Scan for the cell matching the given text and deliver its [X, Y] coordinate at center. 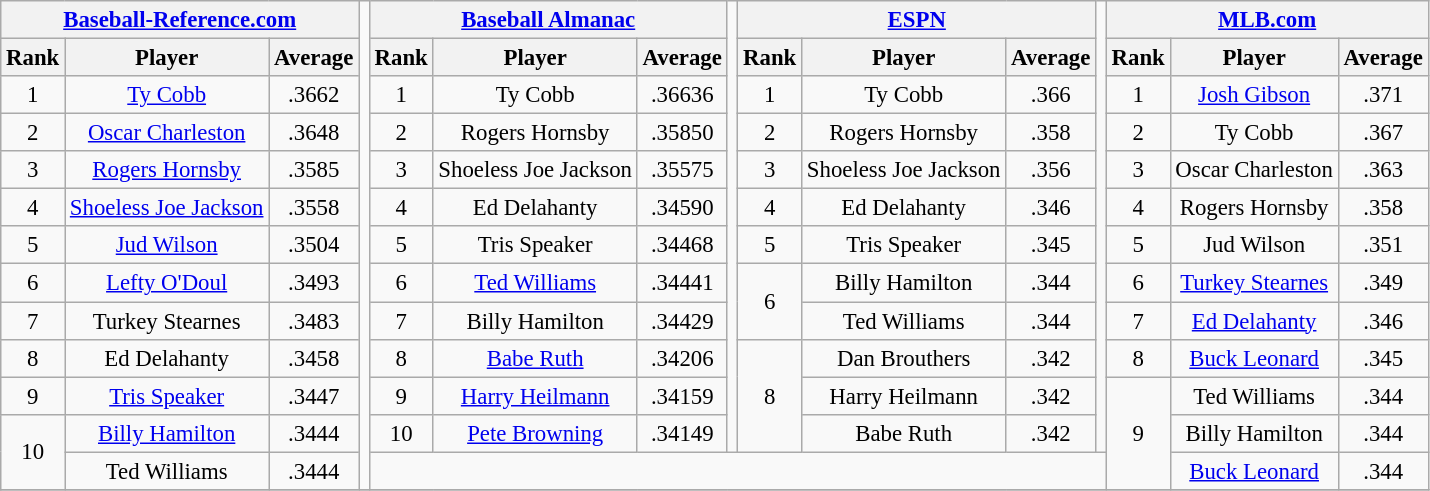
.3458 [314, 358]
.3558 [314, 208]
.34206 [682, 358]
.3504 [314, 245]
.367 [1383, 133]
.34590 [682, 208]
Baseball-Reference.com [180, 20]
Dan Brouthers [904, 358]
.35575 [682, 170]
.34159 [682, 396]
Baseball Almanac [548, 20]
Pete Browning [535, 433]
.35850 [682, 133]
.371 [1383, 95]
.3493 [314, 283]
.3447 [314, 396]
.356 [1051, 170]
.34441 [682, 283]
.3483 [314, 321]
.366 [1051, 95]
.351 [1383, 245]
.3662 [314, 95]
.3648 [314, 133]
.34468 [682, 245]
.363 [1383, 170]
.36636 [682, 95]
Josh Gibson [1254, 95]
.349 [1383, 283]
MLB.com [1267, 20]
.34149 [682, 433]
.3585 [314, 170]
.34429 [682, 321]
ESPN [917, 20]
Lefty O'Doul [167, 283]
